Find where the given text appears and provide that cell's center as [X, Y] coordinate. 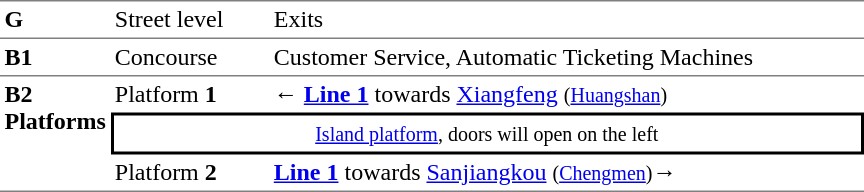
B1 [55, 58]
Exits [566, 19]
Line 1 towards Sanjiangkou (Chengmen)→ [566, 173]
Concourse [190, 58]
Customer Service, Automatic Ticketing Machines [566, 58]
B2Platforms [55, 134]
← Line 1 towards Xiangfeng (Huangshan) [566, 94]
Island platform, doors will open on the left [486, 133]
Platform 1 [190, 94]
Platform 2 [190, 173]
G [55, 19]
Street level [190, 19]
